Extract the (X, Y) coordinate from the center of the cell holding the provided text.  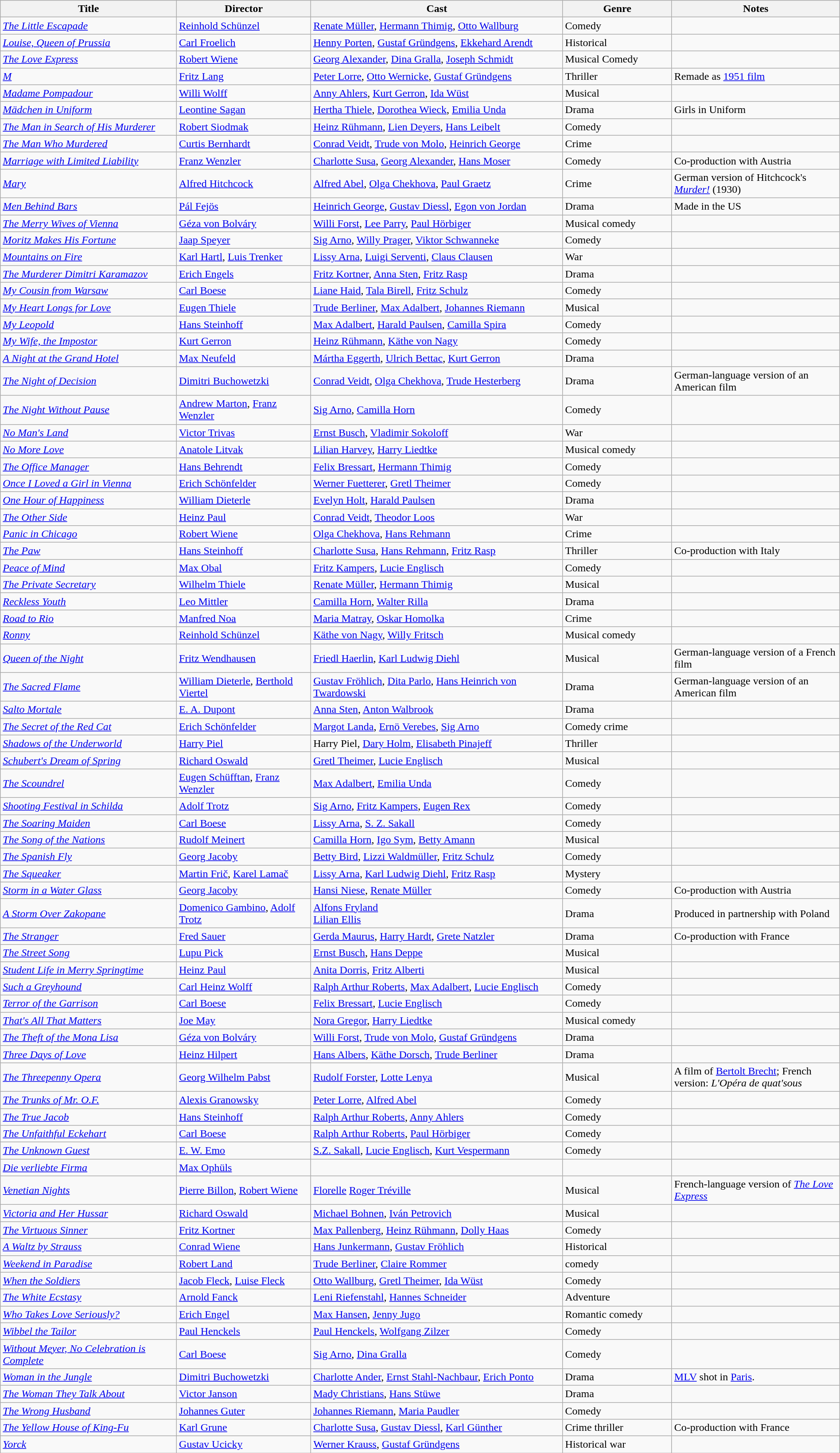
Without Meyer, No Celebration is Complete (89, 1354)
Felix Bressart, Hermann Thimig (437, 466)
The Virtuous Sinner (89, 1230)
William Dieterle (244, 500)
Queen of the Night (89, 658)
The Office Manager (89, 466)
Panic in Chicago (89, 534)
Lissy Arna, Luigi Serventi, Claus Clausen (437, 257)
The Merry Wives of Vienna (89, 223)
M (89, 76)
S.Z. Sakall, Lucie Englisch, Kurt Vespermann (437, 1151)
Maria Matray, Oskar Homolka (437, 618)
The Unfaithful Eckehart (89, 1134)
Liane Haid, Tala Birell, Fritz Schulz (437, 291)
Yorck (89, 1445)
The Spanish Fly (89, 857)
Notes (756, 9)
The Secret of the Red Cat (89, 726)
Charlotte Susa, Georg Alexander, Hans Moser (437, 160)
My Wife, the Impostor (89, 341)
Michael Bohnen, Iván Petrovich (437, 1213)
Gerda Maurus, Harry Hardt, Grete Natzler (437, 936)
Johannes Riemann, Maria Paudler (437, 1411)
Ralph Arthur Roberts, Anny Ahlers (437, 1117)
Hans Albers, Käthe Dorsch, Trude Berliner (437, 1054)
German-language version of a French film (756, 658)
Mártha Eggerth, Ulrich Bettac, Kurt Gerron (437, 358)
Arnold Fanck (244, 1297)
Lupu Pick (244, 953)
Martin Frič, Karel Lamač (244, 874)
Georg Wilhelm Pabst (244, 1077)
Carl Heinz Wolff (244, 987)
Otto Wallburg, Gretl Theimer, Ida Wüst (437, 1281)
Peter Lorre, Alfred Abel (437, 1100)
One Hour of Happiness (89, 500)
Sig Arno, Fritz Kampers, Eugen Rex (437, 806)
Fred Sauer (244, 936)
Gretl Theimer, Lucie Englisch (437, 760)
Paul Henckels (244, 1331)
Shadows of the Underworld (89, 743)
Comedy crime (617, 726)
Co-production with Italy (756, 551)
The Threepenny Opera (89, 1077)
Sig Arno, Camilla Horn (437, 410)
Crime thriller (617, 1428)
When the Soldiers (89, 1281)
Charlotte Susa, Gustav Diessl, Karl Günther (437, 1428)
A film of Bertolt Brecht; French version: L'Opéra de quat'sous (756, 1077)
Joe May (244, 1020)
The Street Song (89, 953)
Nora Gregor, Harry Liedtke (437, 1020)
Paul Henckels, Wolfgang Zilzer (437, 1331)
Renate Müller, Hermann Thimig, Otto Wallburg (437, 26)
Once I Loved a Girl in Vienna (89, 483)
Fritz Kortner, Anna Sten, Fritz Rasp (437, 274)
Produced in partnership with Poland (756, 913)
Leni Riefenstahl, Hannes Schneider (437, 1297)
Made in the US (756, 206)
Eugen Thiele (244, 308)
Rudolf Forster, Lotte Lenya (437, 1077)
Remade as 1951 film (756, 76)
Robert Siodmak (244, 127)
Die verliebte Firma (89, 1168)
Johannes Guter (244, 1411)
Max Obal (244, 568)
Willi Forst, Trude von Molo, Gustaf Gründgens (437, 1037)
Harry Piel (244, 743)
Mady Christians, Hans Stüwe (437, 1394)
Werner Krauss, Gustaf Gründgens (437, 1445)
Leontine Sagan (244, 110)
Peter Lorre, Otto Wernicke, Gustaf Gründgens (437, 76)
Franz Wenzler (244, 160)
Heinz Hilpert (244, 1054)
Hansi Niese, Renate Müller (437, 891)
A Storm Over Zakopane (89, 913)
comedy (617, 1264)
Domenico Gambino, Adolf Trotz (244, 913)
The Night Without Pause (89, 410)
The Night of Decision (89, 381)
The Song of the Nations (89, 840)
Anny Ahlers, Kurt Gerron, Ida Wüst (437, 93)
Venetian Nights (89, 1191)
Terror of the Garrison (89, 1004)
The White Ecstasy (89, 1297)
Hans Junkermann, Gustav Fröhlich (437, 1247)
Reckless Youth (89, 602)
Heinz Rühmann, Käthe von Nagy (437, 341)
My Leopold (89, 324)
The Soaring Maiden (89, 823)
Erich Engels (244, 274)
Alfons Fryland Lilian Ellis (437, 913)
The Other Side (89, 517)
Leo Mittler (244, 602)
Three Days of Love (89, 1054)
The Trunks of Mr. O.F. (89, 1100)
Ernst Busch, Hans Deppe (437, 953)
The Scoundrel (89, 783)
Who Takes Love Seriously? (89, 1314)
Wilhelm Thiele (244, 585)
Shooting Festival in Schilda (89, 806)
That's All That Matters (89, 1020)
Max Adalbert, Emilia Unda (437, 783)
Fritz Kampers, Lucie Englisch (437, 568)
Lilian Harvey, Harry Liedtke (437, 449)
Mystery (617, 874)
Trude Berliner, Claire Rommer (437, 1264)
Peace of Mind (89, 568)
Karl Hartl, Luis Trenker (244, 257)
Anna Sten, Anton Walbrook (437, 710)
Adolf Trotz (244, 806)
Victoria and Her Hussar (89, 1213)
Evelyn Holt, Harald Paulsen (437, 500)
Mary (89, 184)
Fritz Wendhausen (244, 658)
Madame Pompadour (89, 93)
Curtis Bernhardt (244, 144)
Betty Bird, Lizzi Waldmüller, Fritz Schulz (437, 857)
Florelle Roger Tréville (437, 1191)
Conrad Wiene (244, 1247)
Felix Bressart, Lucie Englisch (437, 1004)
Willi Forst, Lee Parry, Paul Hörbiger (437, 223)
The Yellow House of King-Fu (89, 1428)
Girls in Uniform (756, 110)
Ronny (89, 635)
E. A. Dupont (244, 710)
Rudolf Meinert (244, 840)
Title (89, 9)
The Unknown Guest (89, 1151)
Adventure (617, 1297)
Conrad Veidt, Olga Chekhova, Trude Hesterberg (437, 381)
Sig Arno, Willy Prager, Viktor Schwanneke (437, 240)
Mountains on Fire (89, 257)
Manfred Noa (244, 618)
Student Life in Merry Springtime (89, 970)
Moritz Makes His Fortune (89, 240)
Anita Dorris, Fritz Alberti (437, 970)
The Squeaker (89, 874)
Road to Rio (89, 618)
Henny Porten, Gustaf Gründgens, Ekkehard Arendt (437, 43)
Ralph Arthur Roberts, Max Adalbert, Lucie Englisch (437, 987)
A Night at the Grand Hotel (89, 358)
Renate Müller, Hermann Thimig (437, 585)
Ernst Busch, Vladimir Sokoloff (437, 433)
E. W. Emo (244, 1151)
Marriage with Limited Liability (89, 160)
Wibbel the Tailor (89, 1331)
The Love Express (89, 59)
Heinrich George, Gustav Diessl, Egon von Jordan (437, 206)
Gustav Fröhlich, Dita Parlo, Hans Heinrich von Twardowski (437, 687)
The True Jacob (89, 1117)
Such a Greyhound (89, 987)
Salto Mortale (89, 710)
Margot Landa, Ernö Verebes, Sig Arno (437, 726)
Victor Janson (244, 1394)
Max Adalbert, Harald Paulsen, Camilla Spira (437, 324)
The Theft of the Mona Lisa (89, 1037)
Hertha Thiele, Dorothea Wieck, Emilia Unda (437, 110)
The Private Secretary (89, 585)
MLV shot in Paris. (756, 1377)
The Man Who Murdered (89, 144)
Camilla Horn, Igo Sym, Betty Amann (437, 840)
Karl Grune (244, 1428)
Gustav Ucicky (244, 1445)
Alfred Hitchcock (244, 184)
Max Hansen, Jenny Jugo (437, 1314)
Woman in the Jungle (89, 1377)
The Wrong Husband (89, 1411)
Erich Engel (244, 1314)
French-language version of The Love Express (756, 1191)
Schubert's Dream of Spring (89, 760)
The Paw (89, 551)
Jacob Fleck, Luise Fleck (244, 1281)
Werner Fuetterer, Gretl Theimer (437, 483)
Victor Trivas (244, 433)
Charlotte Ander, Ernst Stahl-Nachbaur, Erich Ponto (437, 1377)
The Sacred Flame (89, 687)
Jaap Speyer (244, 240)
Andrew Marton, Franz Wenzler (244, 410)
No More Love (89, 449)
Director (244, 9)
The Stranger (89, 936)
The Little Escapade (89, 26)
My Heart Longs for Love (89, 308)
Carl Froelich (244, 43)
Storm in a Water Glass (89, 891)
The Man in Search of His Murderer (89, 127)
Conrad Veidt, Theodor Loos (437, 517)
Lissy Arna, S. Z. Sakall (437, 823)
Weekend in Paradise (89, 1264)
Alexis Granowsky (244, 1100)
The Woman They Talk About (89, 1394)
Olga Chekhova, Hans Rehmann (437, 534)
Max Ophüls (244, 1168)
Charlotte Susa, Hans Rehmann, Fritz Rasp (437, 551)
Anatole Litvak (244, 449)
Pál Fejös (244, 206)
Mädchen in Uniform (89, 110)
Lissy Arna, Karl Ludwig Diehl, Fritz Rasp (437, 874)
Hans Behrendt (244, 466)
Romantic comedy (617, 1314)
Louise, Queen of Prussia (89, 43)
Willi Wolff (244, 93)
Harry Piel, Dary Holm, Elisabeth Pinajeff (437, 743)
Conrad Veidt, Trude von Molo, Heinrich George (437, 144)
Heinz Rühmann, Lien Deyers, Hans Leibelt (437, 127)
Musical Comedy (617, 59)
Käthe von Nagy, Willy Fritsch (437, 635)
German version of Hitchcock's Murder! (1930) (756, 184)
Georg Alexander, Dina Gralla, Joseph Schmidt (437, 59)
Robert Land (244, 1264)
Max Pallenberg, Heinz Rühmann, Dolly Haas (437, 1230)
Fritz Lang (244, 76)
Pierre Billon, Robert Wiene (244, 1191)
Sig Arno, Dina Gralla (437, 1354)
Historical war (617, 1445)
No Man's Land (89, 433)
William Dieterle, Berthold Viertel (244, 687)
My Cousin from Warsaw (89, 291)
Cast (437, 9)
Max Neufeld (244, 358)
The Murderer Dimitri Karamazov (89, 274)
Kurt Gerron (244, 341)
Ralph Arthur Roberts, Paul Hörbiger (437, 1134)
Fritz Kortner (244, 1230)
Genre (617, 9)
Men Behind Bars (89, 206)
Trude Berliner, Max Adalbert, Johannes Riemann (437, 308)
Camilla Horn, Walter Rilla (437, 602)
A Waltz by Strauss (89, 1247)
Eugen Schüfftan, Franz Wenzler (244, 783)
Friedl Haerlin, Karl Ludwig Diehl (437, 658)
Alfred Abel, Olga Chekhova, Paul Graetz (437, 184)
